Output the (x, y) coordinate of the center of the cell containing the given text.  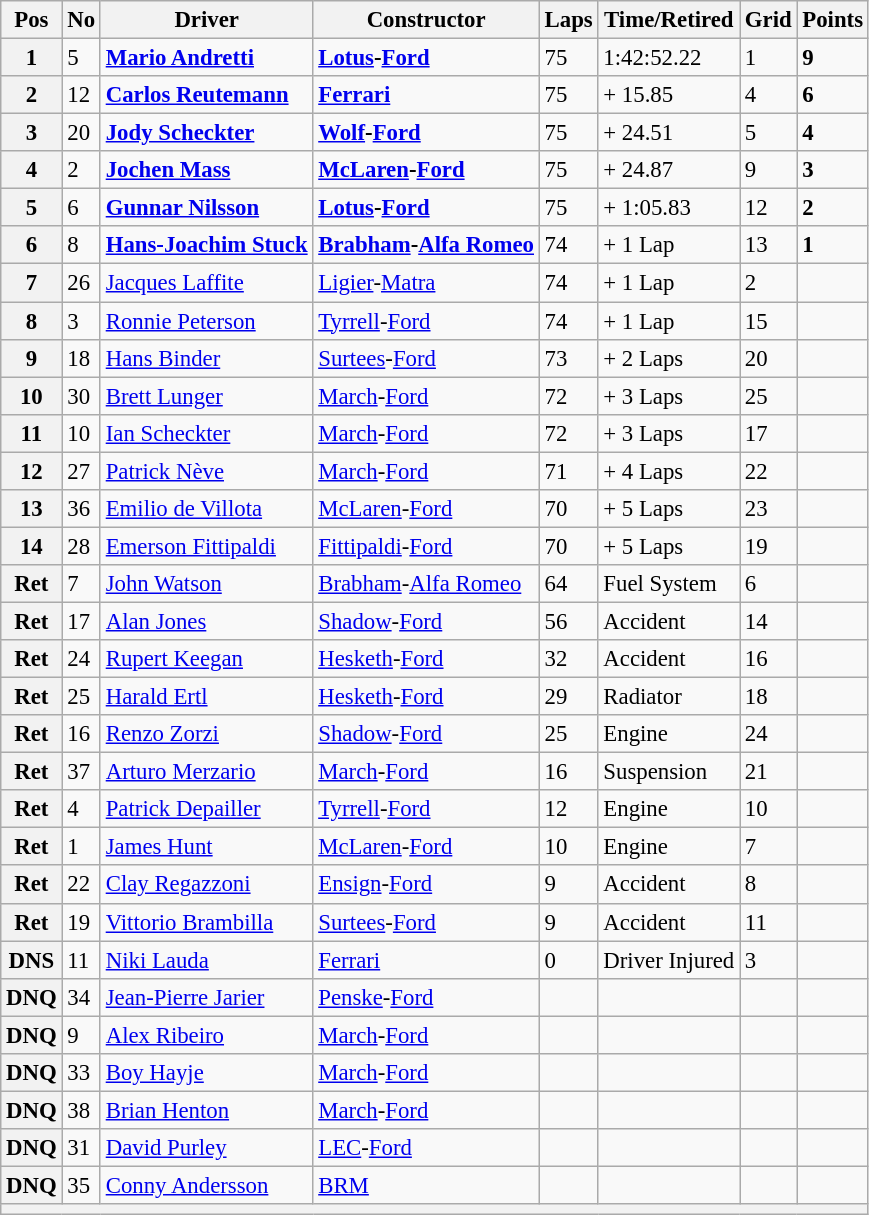
Gunnar Nilsson (206, 208)
Emilio de Villota (206, 509)
Arturo Merzario (206, 772)
33 (81, 1073)
Alex Ribeiro (206, 1035)
+ 2 Laps (669, 358)
Ian Scheckter (206, 433)
21 (768, 772)
+ 4 Laps (669, 471)
Penske-Ford (426, 997)
32 (568, 659)
Radiator (669, 697)
38 (81, 1110)
Fittipaldi-Ford (426, 546)
30 (81, 396)
Harald Ertl (206, 697)
Jody Scheckter (206, 133)
29 (568, 697)
64 (568, 584)
28 (81, 546)
James Hunt (206, 847)
+ 15.85 (669, 95)
71 (568, 471)
73 (568, 358)
27 (81, 471)
Ensign-Ford (426, 885)
Hans-Joachim Stuck (206, 245)
Constructor (426, 20)
15 (768, 321)
LEC-Ford (426, 1148)
Fuel System (669, 584)
26 (81, 283)
Hans Binder (206, 358)
+ 1:05.83 (669, 208)
Suspension (669, 772)
Alan Jones (206, 621)
56 (568, 621)
34 (81, 997)
Conny Andersson (206, 1185)
Ligier-Matra (426, 283)
Boy Hayje (206, 1073)
1:42:52.22 (669, 58)
Laps (568, 20)
Driver (206, 20)
Jacques Laffite (206, 283)
Time/Retired (669, 20)
23 (768, 509)
+ 24.87 (669, 170)
Clay Regazzoni (206, 885)
No (81, 20)
Driver Injured (669, 960)
Renzo Zorzi (206, 734)
+ 24.51 (669, 133)
Patrick Nève (206, 471)
Points (832, 20)
Jochen Mass (206, 170)
Jean-Pierre Jarier (206, 997)
Patrick Depailler (206, 809)
David Purley (206, 1148)
Mario Andretti (206, 58)
Niki Lauda (206, 960)
Ronnie Peterson (206, 321)
John Watson (206, 584)
Pos (32, 20)
Vittorio Brambilla (206, 922)
Rupert Keegan (206, 659)
36 (81, 509)
31 (81, 1148)
Brian Henton (206, 1110)
Brett Lunger (206, 396)
0 (568, 960)
Carlos Reutemann (206, 95)
BRM (426, 1185)
Emerson Fittipaldi (206, 546)
37 (81, 772)
DNS (32, 960)
Grid (768, 20)
35 (81, 1185)
Wolf-Ford (426, 133)
